Determine the [X, Y] coordinate at the center of the cell enclosing the given text.  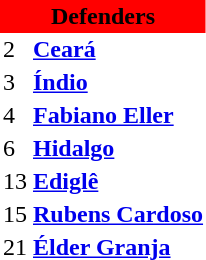
6 [15, 148]
3 [15, 82]
4 [15, 116]
Ceará [118, 50]
Fabiano Eller [118, 116]
15 [15, 214]
Defenders [103, 16]
13 [15, 182]
Índio [118, 82]
Hidalgo [118, 148]
2 [15, 50]
Ediglê [118, 182]
Rubens Cardoso [118, 214]
